From the cell containing the given text, extract its center point as [x, y] coordinate. 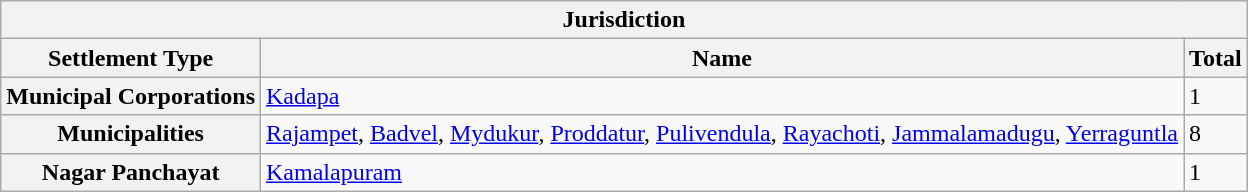
Total [1216, 58]
Municipal Corporations [131, 96]
8 [1216, 134]
Municipalities [131, 134]
Kadapa [722, 96]
Nagar Panchayat [131, 172]
Kamalapuram [722, 172]
Rajampet, Badvel, Mydukur, Proddatur, Pulivendula, Rayachoti, Jammalamadugu, Yerraguntla [722, 134]
Settlement Type [131, 58]
Jurisdiction [624, 20]
Name [722, 58]
